For the text-containing cell, return its midpoint in (X, Y) coordinate format. 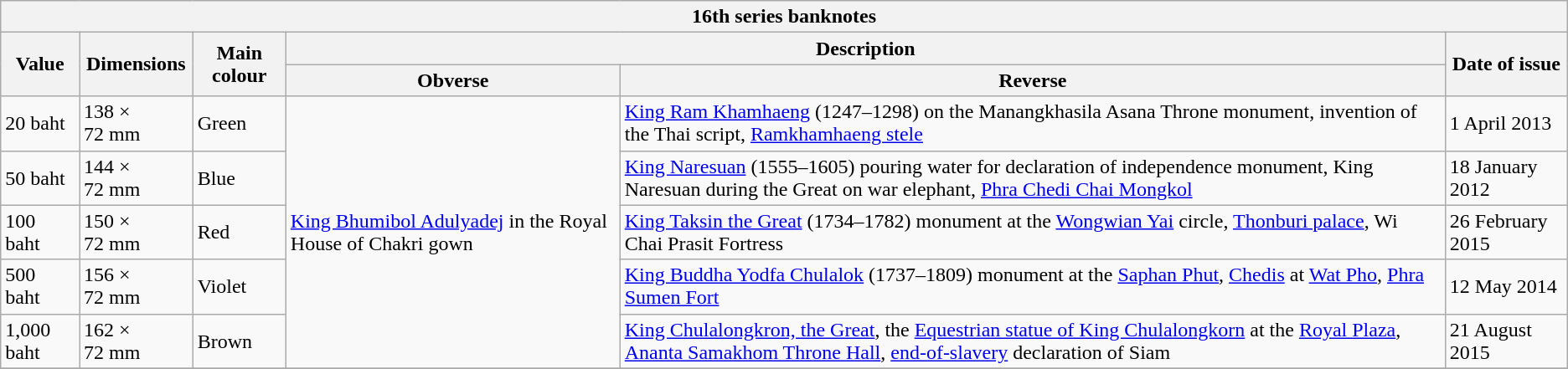
26 February 2015 (1506, 233)
Violet (240, 286)
21 August 2015 (1506, 341)
King Buddha Yodfa Chulalok (1737–1809) monument at the Saphan Phut, Chedis at Wat Pho, Phra Sumen Fort (1032, 286)
King Taksin the Great (1734–1782) monument at the Wongwian Yai circle, Thonburi palace, Wi Chai Prasit Fortress (1032, 233)
16th series banknotes (784, 17)
1,000 baht (40, 341)
Reverse (1032, 80)
144 × 72 mm (137, 177)
Obverse (452, 80)
12 May 2014 (1506, 286)
Main colour (240, 64)
Blue (240, 177)
Dimensions (137, 64)
Red (240, 233)
20 baht (40, 124)
100 baht (40, 233)
50 baht (40, 177)
156 × 72 mm (137, 286)
138 × 72 mm (137, 124)
18 January 2012 (1506, 177)
Description (865, 49)
150 × 72 mm (137, 233)
162 × 72 mm (137, 341)
1 April 2013 (1506, 124)
500 baht (40, 286)
King Ram Khamhaeng (1247–1298) on the Manangkhasila Asana Throne monument, invention of the Thai script, Ramkhamhaeng stele (1032, 124)
King Bhumibol Adulyadej in the Royal House of Chakri gown (452, 233)
Brown (240, 341)
Date of issue (1506, 64)
Green (240, 124)
Value (40, 64)
